Return the (X, Y) coordinate for the center point of the cell that contains the specified text.  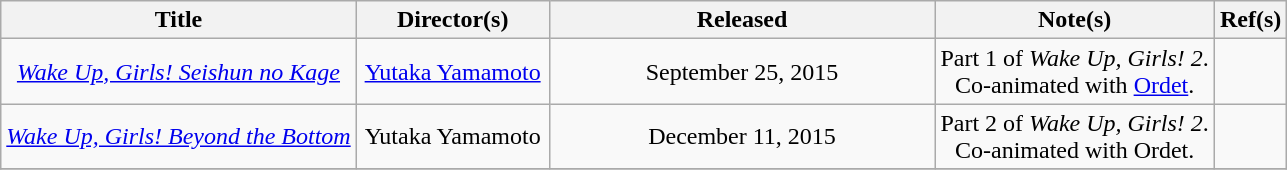
Wake Up, Girls! Beyond the Bottom (178, 136)
Note(s) (1074, 20)
Title (178, 20)
September 25, 2015 (742, 72)
Director(s) (452, 20)
Ref(s) (1250, 20)
December 11, 2015 (742, 136)
Released (742, 20)
Part 2 of Wake Up, Girls! 2.Co-animated with Ordet. (1074, 136)
Wake Up, Girls! Seishun no Kage (178, 72)
Part 1 of Wake Up, Girls! 2.Co-animated with Ordet. (1074, 72)
